Scan for the cell matching the given text and deliver its (X, Y) coordinate at center. 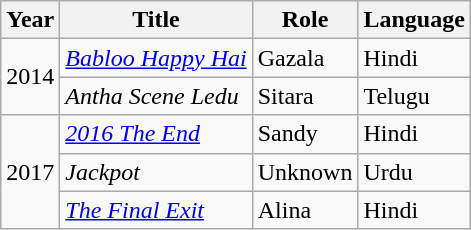
Year (30, 20)
2016 The End (156, 134)
Unknown (305, 172)
2017 (30, 172)
Urdu (414, 172)
Title (156, 20)
Jackpot (156, 172)
Sandy (305, 134)
Language (414, 20)
Alina (305, 210)
The Final Exit (156, 210)
Gazala (305, 58)
2014 (30, 77)
Telugu (414, 96)
Sitara (305, 96)
Role (305, 20)
Babloo Happy Hai (156, 58)
Antha Scene Ledu (156, 96)
